Return the (X, Y) coordinate for the center point of the cell that contains the specified text.  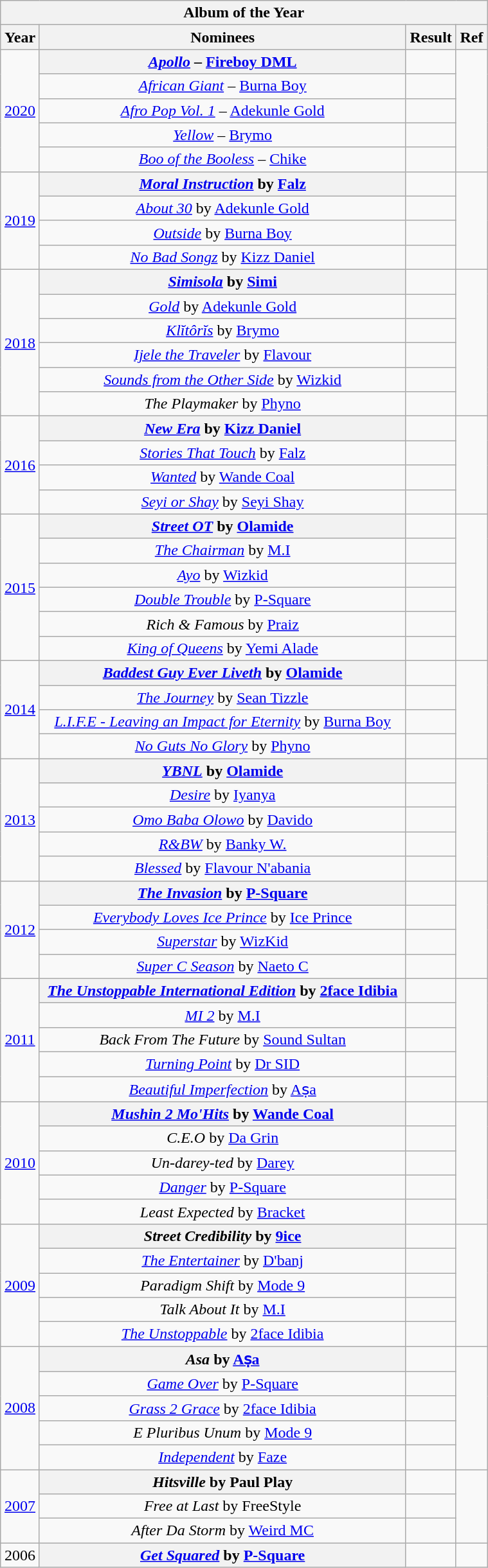
Danger by P-Square (222, 1187)
2014 (21, 709)
C.E.O by Da Grin (222, 1138)
No Bad Songz by Kizz Daniel (222, 257)
Apollo – Fireboy DML (222, 62)
Ayo by Wizkid (222, 575)
Klĭtôrĭs by Brymo (222, 331)
YBNL by Olamide (222, 771)
2013 (21, 820)
Un-darey-ted by Darey (222, 1163)
Get Squared by P-Square (222, 1555)
2010 (21, 1163)
Yellow – Brymo (222, 135)
Baddest Guy Ever Liveth by Olamide (222, 673)
Gold by Adekunle Gold (222, 306)
Super C Season by Naeto C (222, 966)
No Guts No Glory by Phyno (222, 746)
MI 2 by M.I (222, 1015)
E Pluribus Unum by Mode 9 (222, 1432)
2019 (21, 220)
Seyi or Shay by Seyi Shay (222, 502)
Stories That Touch by Falz (222, 453)
Result (431, 37)
Nominees (222, 37)
The Entertainer by D'banj (222, 1260)
The Unstoppable International Edition by 2face Idibia (222, 991)
2015 (21, 587)
Desire by Iyanya (222, 795)
Afro Pop Vol. 1 – Adekunle Gold (222, 110)
Album of the Year (244, 13)
Turning Point by Dr SID (222, 1064)
Everybody Loves Ice Prince by Ice Prince (222, 917)
Double Trouble by P-Square (222, 599)
Independent by Faze (222, 1457)
Ijele the Traveler by Flavour (222, 355)
Mushin 2 Mo'Hits by Wande Coal (222, 1114)
Talk About It by M.I (222, 1310)
2016 (21, 465)
Rich & Famous by Praiz (222, 624)
Back From The Future by Sound Sultan (222, 1039)
Simisola by Simi (222, 281)
2012 (21, 929)
Game Over by P-Square (222, 1384)
2018 (21, 342)
The Invasion by P-Square (222, 893)
Street OT by Olamide (222, 526)
Hitsville by Paul Play (222, 1482)
Ref (471, 37)
Grass 2 Grace by 2face Idibia (222, 1408)
Superstar by WizKid (222, 942)
Paradigm Shift by Mode 9 (222, 1285)
Year (21, 37)
Moral Instruction by Falz (222, 184)
Omo Baba Olowo by Davido (222, 820)
Wanted by Wande Coal (222, 477)
The Journey by Sean Tizzle (222, 697)
The Chairman by M.I (222, 551)
Asa by Aṣa (222, 1359)
Street Credibility by 9ice (222, 1236)
Least Expected by Bracket (222, 1211)
The Unstoppable by 2face Idibia (222, 1334)
Beautiful Imperfection by Aṣa (222, 1089)
2008 (21, 1408)
The Playmaker by Phyno (222, 404)
Boo of the Booless – Chike (222, 159)
Sounds from the Other Side by Wizkid (222, 380)
King of Queens by Yemi Alade (222, 648)
Free at Last by FreeStyle (222, 1506)
Blessed by Flavour N'abania (222, 868)
L.I.F.E - Leaving an Impact for Eternity by Burna Boy (222, 722)
2009 (21, 1285)
R&BW by Banky W. (222, 844)
2007 (21, 1506)
About 30 by Adekunle Gold (222, 208)
2011 (21, 1040)
2020 (21, 110)
After Da Storm by Weird MC (222, 1531)
Outside by Burna Boy (222, 233)
African Giant – Burna Boy (222, 86)
2006 (21, 1555)
New Era by Kizz Daniel (222, 428)
